Identify which cell holds the provided text, then report its [X, Y] central coordinate. 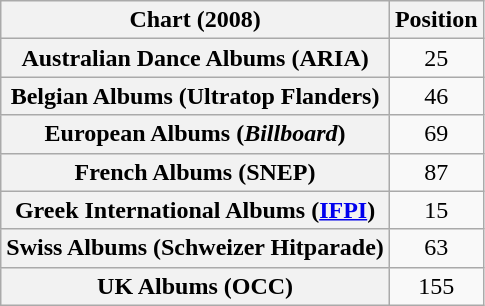
Swiss Albums (Schweizer Hitparade) [196, 248]
European Albums (Billboard) [196, 134]
15 [436, 210]
Australian Dance Albums (ARIA) [196, 58]
French Albums (SNEP) [196, 172]
155 [436, 286]
69 [436, 134]
25 [436, 58]
87 [436, 172]
46 [436, 96]
Position [436, 20]
UK Albums (OCC) [196, 286]
Chart (2008) [196, 20]
Belgian Albums (Ultratop Flanders) [196, 96]
63 [436, 248]
Greek International Albums (IFPI) [196, 210]
